For the text-containing cell, return its midpoint in [x, y] coordinate format. 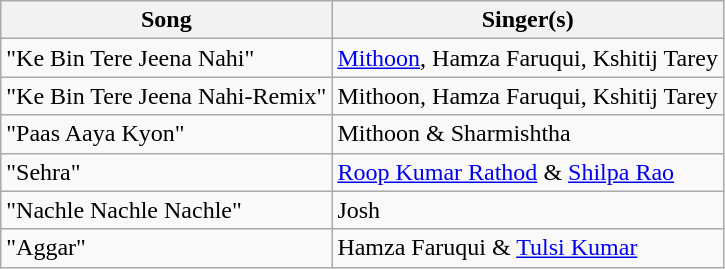
"Paas Aaya Kyon" [166, 134]
"Nachle Nachle Nachle" [166, 210]
Song [166, 20]
Hamza Faruqui & Tulsi Kumar [528, 248]
"Ke Bin Tere Jeena Nahi-Remix" [166, 96]
Singer(s) [528, 20]
Roop Kumar Rathod & Shilpa Rao [528, 172]
"Aggar" [166, 248]
Josh [528, 210]
"Sehra" [166, 172]
"Ke Bin Tere Jeena Nahi" [166, 58]
Mithoon & Sharmishtha [528, 134]
